Return [x, y] of the center of cell containing provided text 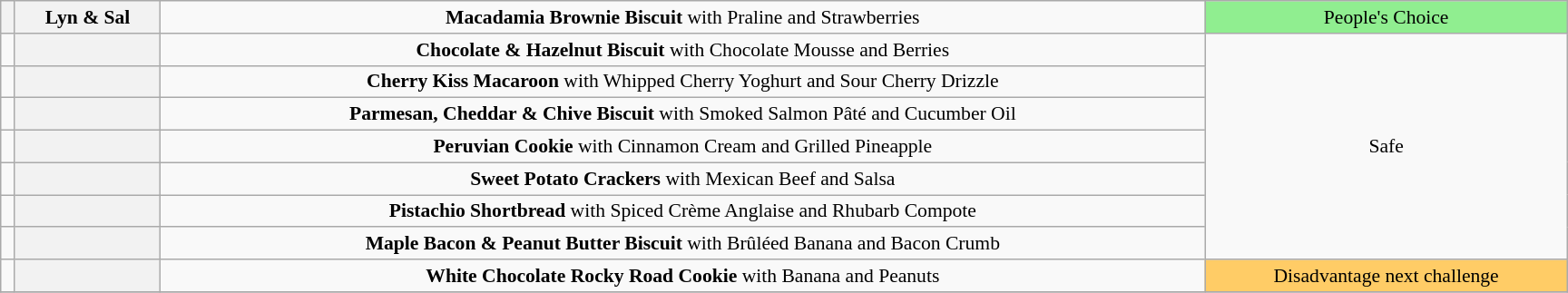
Disadvantage next challenge [1387, 276]
Safe [1387, 147]
White Chocolate Rocky Road Cookie with Banana and Peanuts [682, 276]
Maple Bacon & Peanut Butter Biscuit with Brûléed Banana and Bacon Crumb [682, 244]
Chocolate & Hazelnut Biscuit with Chocolate Mousse and Berries [682, 50]
Parmesan, Cheddar & Chive Biscuit with Smoked Salmon Pâté and Cucumber Oil [682, 114]
Sweet Potato Crackers with Mexican Beef and Salsa [682, 179]
Lyn & Sal [87, 17]
People's Choice [1387, 17]
Peruvian Cookie with Cinnamon Cream and Grilled Pineapple [682, 147]
Cherry Kiss Macaroon with Whipped Cherry Yoghurt and Sour Cherry Drizzle [682, 82]
Macadamia Brownie Biscuit with Praline and Strawberries [682, 17]
Pistachio Shortbread with Spiced Crème Anglaise and Rhubarb Compote [682, 211]
